Identify which cell holds the provided text, then report its (x, y) central coordinate. 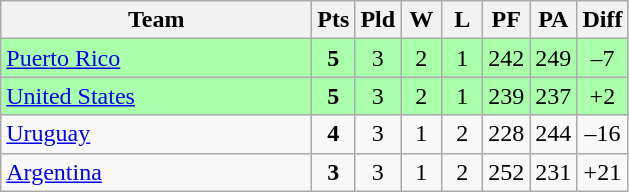
L (462, 20)
PA (554, 20)
231 (554, 172)
Argentina (156, 172)
–7 (602, 58)
Puerto Rico (156, 58)
237 (554, 96)
United States (156, 96)
Diff (602, 20)
+2 (602, 96)
Pld (378, 20)
Team (156, 20)
4 (334, 134)
249 (554, 58)
–16 (602, 134)
Uruguay (156, 134)
252 (506, 172)
W (422, 20)
Pts (334, 20)
228 (506, 134)
+21 (602, 172)
244 (554, 134)
239 (506, 96)
242 (506, 58)
PF (506, 20)
